Provide the (X, Y) coordinate of the cell's center where the given text is located.  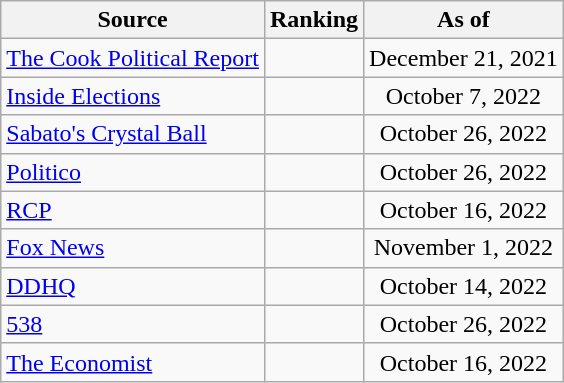
December 21, 2021 (464, 58)
As of (464, 20)
October 7, 2022 (464, 96)
RCP (133, 210)
The Cook Political Report (133, 58)
DDHQ (133, 286)
Fox News (133, 248)
Politico (133, 172)
Ranking (314, 20)
Inside Elections (133, 96)
October 14, 2022 (464, 286)
538 (133, 324)
The Economist (133, 362)
Sabato's Crystal Ball (133, 134)
Source (133, 20)
November 1, 2022 (464, 248)
